Extract the [X, Y] coordinate from the center of the cell holding the provided text.  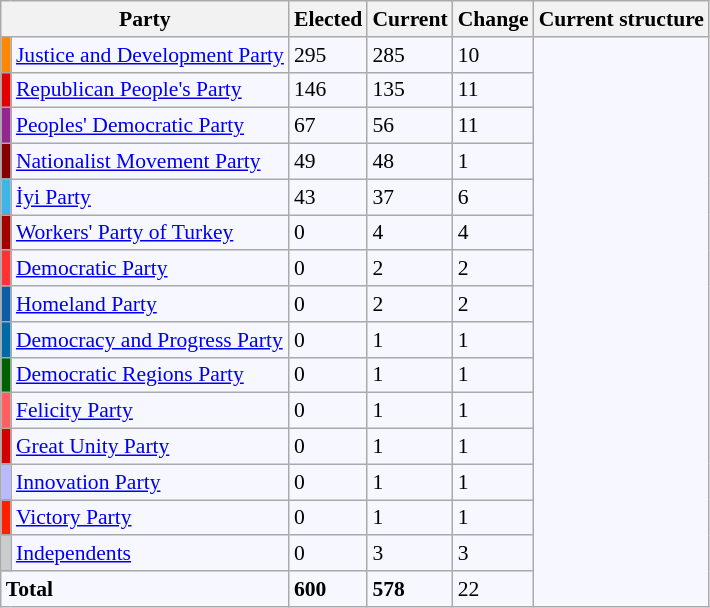
Democratic Party [150, 269]
Total [145, 589]
578 [410, 589]
Party [145, 19]
Current structure [622, 19]
600 [328, 589]
Workers' Party of Turkey [150, 233]
Current [410, 19]
Great Unity Party [150, 447]
49 [328, 162]
Felicity Party [150, 411]
Victory Party [150, 518]
Innovation Party [150, 482]
67 [328, 126]
22 [494, 589]
Change [494, 19]
Democracy and Progress Party [150, 340]
İyi Party [150, 197]
43 [328, 197]
Homeland Party [150, 304]
56 [410, 126]
Elected [328, 19]
295 [328, 55]
Nationalist Movement Party [150, 162]
Democratic Regions Party [150, 375]
135 [410, 90]
146 [328, 90]
Justice and Development Party [150, 55]
Independents [150, 554]
48 [410, 162]
10 [494, 55]
Peoples' Democratic Party [150, 126]
285 [410, 55]
6 [494, 197]
Republican People's Party [150, 90]
37 [410, 197]
